Extract the (x, y) coordinate from the center of the cell holding the provided text.  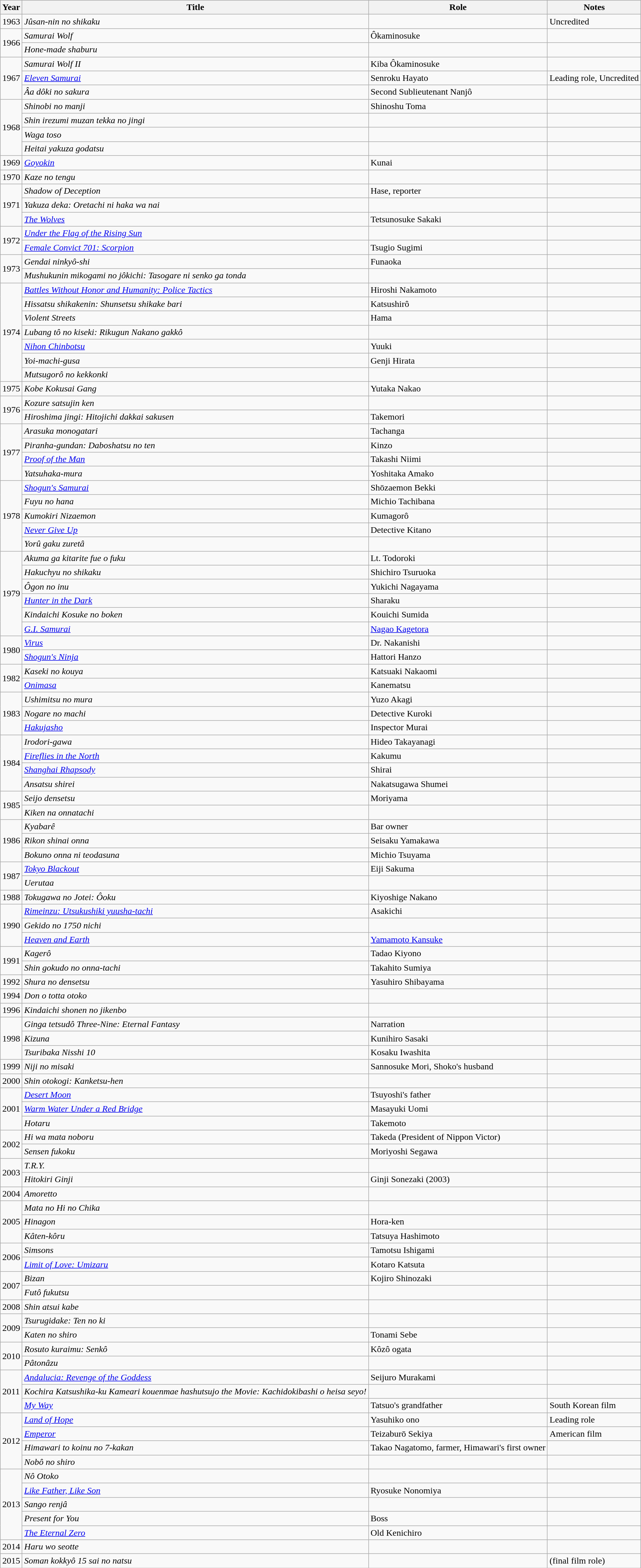
Futô fukutsu (195, 1292)
Kouichi Sumida (458, 614)
Warm Water Under a Red Bridge (195, 1109)
1992 (11, 982)
Hideo Takayanagi (458, 742)
Katsushirô (458, 304)
Inspector Murai (458, 728)
Kumokiri Nizaemon (195, 516)
Nobô no shiro (195, 1462)
2002 (11, 1144)
Shogun's Samurai (195, 488)
Kagerô (195, 954)
2009 (11, 1328)
Hi wa mata noboru (195, 1137)
Hunter in the Dark (195, 600)
Shin atsui kabe (195, 1306)
Hama (458, 318)
1987 (11, 876)
Dr. Nakanishi (458, 643)
1991 (11, 961)
Proof of the Man (195, 459)
Rimeinzu: Utsukushiki yuusha-tachi (195, 911)
1968 (11, 127)
1985 (11, 805)
Detective Kitano (458, 530)
Don o totta otoko (195, 996)
Role (458, 7)
Takao Nagatomo, farmer, Himawari's first owner (458, 1448)
Heitai yakuza godatsu (195, 148)
2007 (11, 1285)
1990 (11, 925)
Lt. Todoroki (458, 558)
2013 (11, 1504)
Sensen fukoku (195, 1151)
Michio Tsuyama (458, 854)
Amoretto (195, 1194)
Onimasa (195, 685)
Takemori (458, 417)
Funaoka (458, 262)
Desert Moon (195, 1095)
Ôkaminosuke (458, 36)
Kizuna (195, 1038)
Tsuribaka Nisshi 10 (195, 1052)
1998 (11, 1038)
South Korean film (594, 1405)
Shinoshu Toma (458, 106)
Ansatsu shirei (195, 784)
Rosuto kuraimu: Senkô (195, 1349)
Samurai Wolf II (195, 64)
Kanematsu (458, 685)
1970 (11, 177)
1999 (11, 1066)
Himawari to koinu no 7-kakan (195, 1448)
Never Give Up (195, 530)
Nihon Chinbotsu (195, 346)
Kyabarê (195, 826)
2014 (11, 1547)
Katsuaki Nakaomi (458, 671)
Kaseki no kouya (195, 671)
Ginga tetsudô Three-Nine: Eternal Fantasy (195, 1024)
1996 (11, 1010)
Detective Kuroki (458, 714)
Land of Hope (195, 1420)
Andalucia: Revenge of the Goddess (195, 1377)
Rikon shinai onna (195, 840)
Mutsugorô no kekkonki (195, 374)
Kindaichi Kosuke no boken (195, 614)
Takashi Niimi (458, 459)
(final film role) (594, 1561)
Yuzo Akagi (458, 699)
Tatsuo's grandfather (458, 1405)
Sannosuke Mori, Shoko's husband (458, 1066)
Niji no misaki (195, 1066)
Tsurugidake: Ten no ki (195, 1321)
Hone-made shaburu (195, 50)
Hiroshi Nakamoto (458, 290)
1967 (11, 78)
1972 (11, 240)
1969 (11, 163)
Under the Flag of the Rising Sun (195, 233)
Tokugawa no Jotei: Ôoku (195, 897)
Bar owner (458, 826)
Âa dôki no sakura (195, 92)
Samurai Wolf (195, 36)
Asakichi (458, 911)
Kozure satsujin ken (195, 403)
2004 (11, 1194)
Kiken na onnatachi (195, 812)
1980 (11, 650)
Sharaku (458, 600)
Yoshitaka Amako (458, 473)
Uerutaa (195, 883)
1966 (11, 43)
Nô Otoko (195, 1476)
Kôzô ogata (458, 1349)
Kunihiro Sasaki (458, 1038)
Takemoto (458, 1123)
Tachanga (458, 431)
Hiroshima jingi: Hitojichi dakkai sakusen (195, 417)
1975 (11, 388)
Lubang tô no kiseki: Rikugun Nakano gakkô (195, 332)
Hinagon (195, 1222)
Kochira Katsushika-ku Kameari kouenmae hashutsujo the Movie: Kachidokibashi o heisa seyo! (195, 1391)
Masayuki Uomi (458, 1109)
Teizaburō Sekiya (458, 1434)
Tamotsu Ishigami (458, 1250)
Seijo densetsu (195, 798)
The Wolves (195, 219)
1979 (11, 593)
Yutaka Nakao (458, 388)
Shura no densetsu (195, 982)
Irodori-gawa (195, 742)
1994 (11, 996)
Hissatsu shikakenin: Shunsetsu shikake bari (195, 304)
2001 (11, 1109)
Ushimitsu no mura (195, 699)
Title (195, 7)
2005 (11, 1222)
Kiba Ôkaminosuke (458, 64)
Shanghai Rhapsody (195, 770)
Haru wo seotte (195, 1547)
Kojiro Shinozaki (458, 1278)
Bizan (195, 1278)
Eleven Samurai (195, 78)
Shogun's Ninja (195, 657)
Tsuyoshi's father (458, 1095)
Violent Streets (195, 318)
Pâtonâzu (195, 1363)
Hitokiri Ginji (195, 1180)
Tonami Sebe (458, 1335)
Kindaichi shonen no jikenbo (195, 1010)
T.R.Y. (195, 1165)
1977 (11, 452)
2000 (11, 1081)
Kâten-kôru (195, 1236)
Tadao Kiyono (458, 954)
1976 (11, 410)
Nogare no machi (195, 714)
Tetsunosuke Sakaki (458, 219)
1986 (11, 840)
Shinobi no manji (195, 106)
Sango renjâ (195, 1504)
Hotaru (195, 1123)
Year (11, 7)
Genji Hirata (458, 360)
The Eternal Zero (195, 1533)
Battles Without Honor and Humanity: Police Tactics (195, 290)
2006 (11, 1257)
Tsugio Sugimi (458, 247)
Mushukunin mikogami no jôkichi: Tasogare ni senko ga tonda (195, 276)
Yakuza deka: Oretachi ni haka wa nai (195, 205)
American film (594, 1434)
Present for You (195, 1518)
Yasuhiko ono (458, 1420)
Shirai (458, 770)
G.I. Samurai (195, 629)
2015 (11, 1561)
Kaze no tengu (195, 177)
Shin otokogi: Kanketsu-hen (195, 1081)
Like Father, Like Son (195, 1490)
Yorû gaku zuretâ (195, 544)
Mata no Hi no Chika (195, 1208)
Soman kokkyô 15 sai no natsu (195, 1561)
Moriyama (458, 798)
Michio Tachibana (458, 502)
Tatsuya Hashimoto (458, 1236)
Eiji Sakuma (458, 869)
Arasuka monogatari (195, 431)
Hakujasho (195, 728)
Yatsuhaka-mura (195, 473)
Shin gokudo no onna-tachi (195, 968)
Yoi-machi-gusa (195, 360)
1963 (11, 22)
1984 (11, 763)
Shōzaemon Bekki (458, 488)
Goyokin (195, 163)
Fuyu no hana (195, 502)
Ginji Sonezaki (2003) (458, 1180)
1973 (11, 269)
Fireflies in the North (195, 756)
Seijuro Murakami (458, 1377)
Nakatsugawa Shumei (458, 784)
Shadow of Deception (195, 191)
Ryosuke Nonomiya (458, 1490)
Piranha-gundan: Daboshatsu no ten (195, 445)
Kinzo (458, 445)
Kobe Kokusai Gang (195, 388)
Female Convict 701: Scorpion (195, 247)
Boss (458, 1518)
Hase, reporter (458, 191)
Hora-ken (458, 1222)
2012 (11, 1441)
Hattori Hanzo (458, 657)
Waga toso (195, 134)
Leading role, Uncredited (594, 78)
Leading role (594, 1420)
Shin irezumi muzan tekka no jingi (195, 120)
Takeda (President of Nippon Victor) (458, 1137)
Narration (458, 1024)
1982 (11, 678)
Notes (594, 7)
Bokuno onna ni teodasuna (195, 854)
Hakuchyu no shikaku (195, 572)
Shichiro Tsuruoka (458, 572)
Yamamoto Kansuke (458, 939)
Yuuki (458, 346)
Yasuhiro Shibayama (458, 982)
2010 (11, 1356)
Gendai ninkyô-shi (195, 262)
1974 (11, 332)
Seisaku Yamakawa (458, 840)
2003 (11, 1172)
Kumagorô (458, 516)
Virus (195, 643)
Emperor (195, 1434)
1983 (11, 714)
Kotaro Katsuta (458, 1264)
My Way (195, 1405)
Nagao Kagetora (458, 629)
Kosaku Iwashita (458, 1052)
Kunai (458, 163)
Simsons (195, 1250)
Gekido no 1750 nichi (195, 925)
Heaven and Earth (195, 939)
1971 (11, 205)
Limit of Love: Umizaru (195, 1264)
Tokyo Blackout (195, 869)
Old Kenichiro (458, 1533)
Ôgon no inu (195, 586)
1988 (11, 897)
2011 (11, 1391)
Kiyoshige Nakano (458, 897)
Akuma ga kitarite fue o fuku (195, 558)
Senroku Hayato (458, 78)
Moriyoshi Segawa (458, 1151)
Jûsan-nin no shikaku (195, 22)
Uncredited (594, 22)
2008 (11, 1306)
Second Sublieutenant Nanjô (458, 92)
1978 (11, 516)
Kakumu (458, 756)
Katen no shiro (195, 1335)
Yukichi Nagayama (458, 586)
Takahito Sumiya (458, 968)
